Scan for the cell matching the given text and deliver its (x, y) coordinate at center. 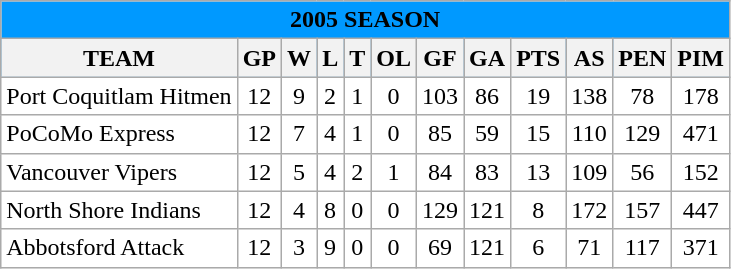
GP (259, 58)
6 (538, 248)
84 (440, 172)
Abbotsford Attack (119, 248)
PEN (642, 58)
152 (701, 172)
7 (300, 134)
471 (701, 134)
GA (488, 58)
83 (488, 172)
138 (590, 96)
GF (440, 58)
110 (590, 134)
117 (642, 248)
Vancouver Vipers (119, 172)
OL (394, 58)
5 (300, 172)
447 (701, 210)
L (330, 58)
19 (538, 96)
PoCoMo Express (119, 134)
56 (642, 172)
TEAM (119, 58)
North Shore Indians (119, 210)
AS (590, 58)
2005 SEASON (366, 20)
59 (488, 134)
178 (701, 96)
3 (300, 248)
103 (440, 96)
109 (590, 172)
157 (642, 210)
PTS (538, 58)
Port Coquitlam Hitmen (119, 96)
71 (590, 248)
85 (440, 134)
86 (488, 96)
T (358, 58)
PIM (701, 58)
371 (701, 248)
13 (538, 172)
69 (440, 248)
172 (590, 210)
15 (538, 134)
W (300, 58)
78 (642, 96)
